Capture the cell that displays the provided text and extract its (x, y) central coordinate. 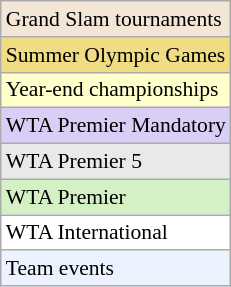
Grand Slam tournaments (116, 19)
WTA Premier (116, 197)
Year-end championships (116, 90)
WTA Premier 5 (116, 162)
Summer Olympic Games (116, 55)
Team events (116, 269)
WTA Premier Mandatory (116, 126)
WTA International (116, 233)
